Return the [X, Y] coordinate for the center point of the cell that contains the specified text.  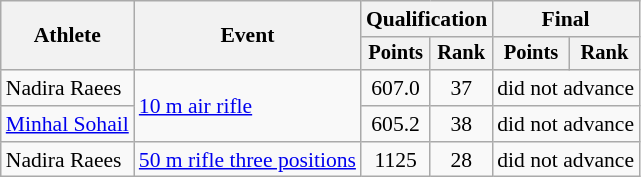
Event [248, 36]
Nadira Raees [68, 88]
Final [566, 19]
605.2 [396, 124]
Qualification [426, 19]
38 [461, 124]
Minhal Sohail [68, 124]
607.0 [396, 88]
37 [461, 88]
Athlete [68, 36]
10 m air rifle [248, 106]
